Identify which cell holds the provided text, then report its (x, y) central coordinate. 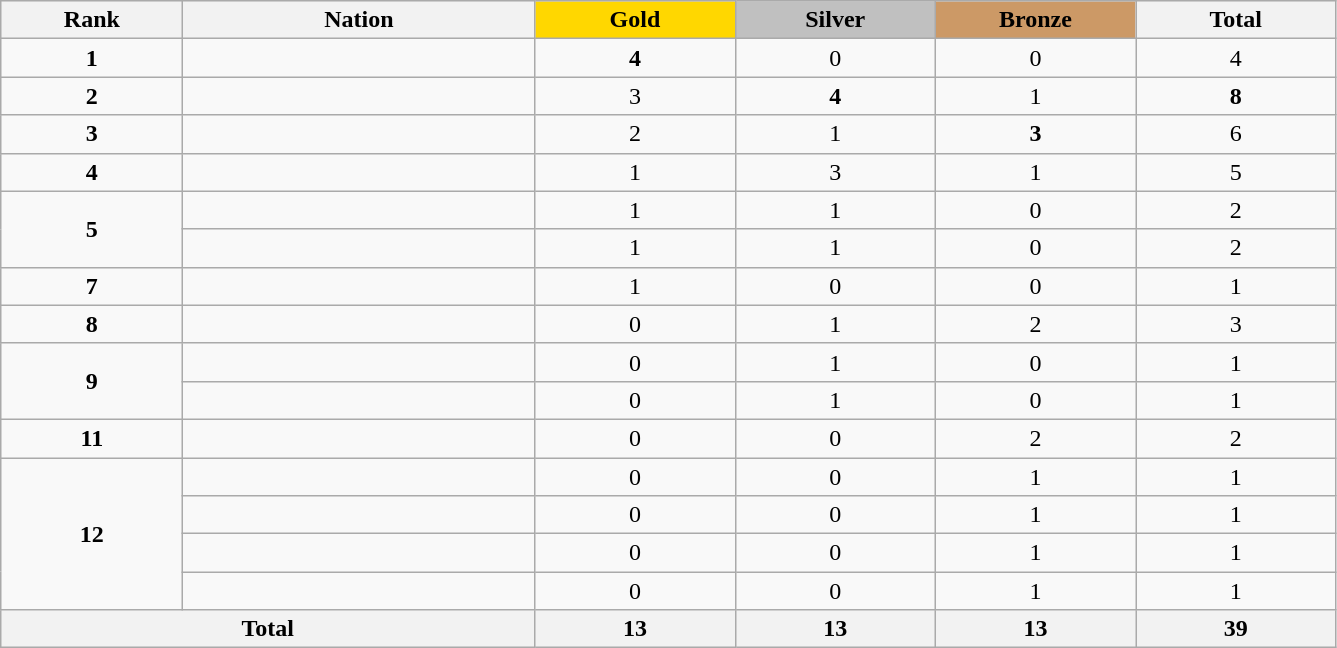
Bronze (1035, 20)
12 (92, 534)
6 (1236, 134)
Rank (92, 20)
7 (92, 286)
Gold (635, 20)
39 (1236, 629)
Silver (835, 20)
Nation (359, 20)
11 (92, 438)
9 (92, 381)
